Provide the [X, Y] coordinate of the cell's center where the given text is located.  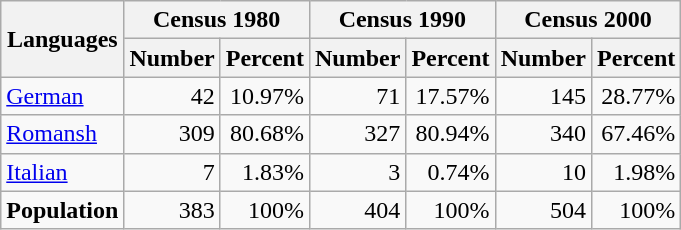
3 [357, 172]
Census 1990 [402, 20]
0.74% [450, 172]
Census 2000 [588, 20]
504 [543, 210]
17.57% [450, 96]
42 [172, 96]
340 [543, 134]
327 [357, 134]
Population [62, 210]
German [62, 96]
67.46% [636, 134]
80.68% [264, 134]
Languages [62, 39]
309 [172, 134]
Romansh [62, 134]
7 [172, 172]
28.77% [636, 96]
383 [172, 210]
1.98% [636, 172]
145 [543, 96]
10.97% [264, 96]
10 [543, 172]
Italian [62, 172]
71 [357, 96]
80.94% [450, 134]
Census 1980 [217, 20]
404 [357, 210]
1.83% [264, 172]
